Detect which cell encompasses the target text, then output its [X, Y] center coordinate. 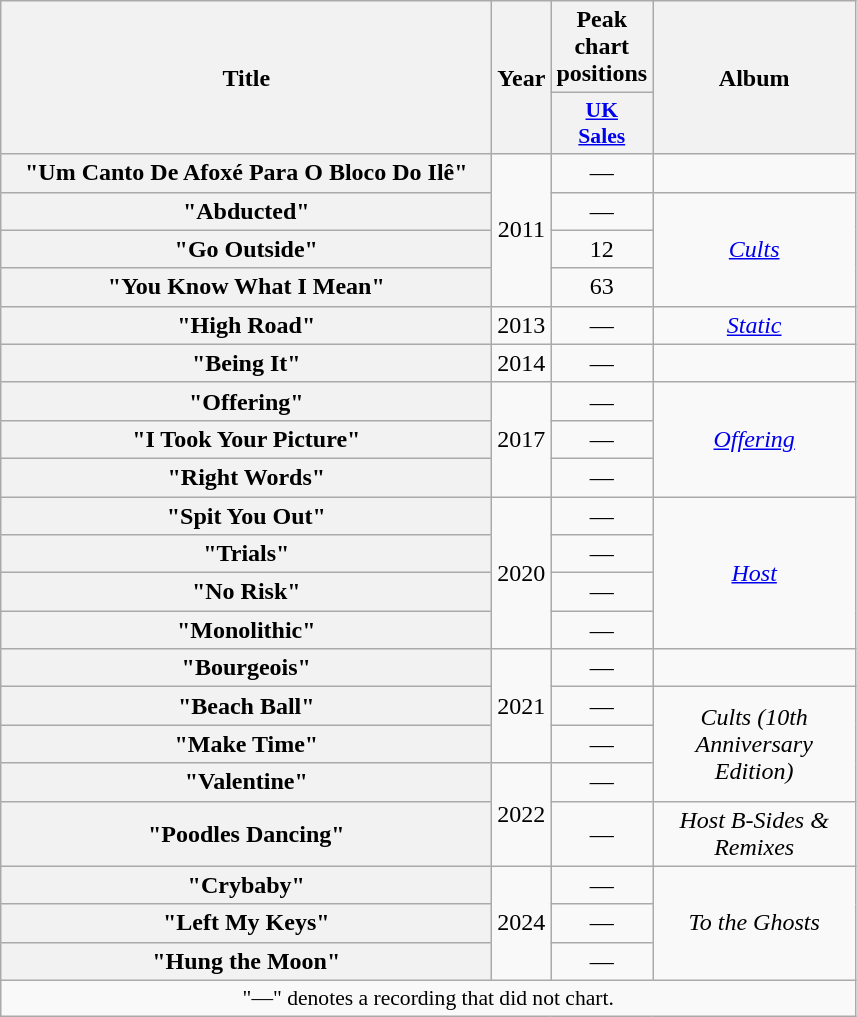
"—" denotes a recording that did not chart. [428, 998]
"Beach Ball" [246, 706]
"I Took Your Picture" [246, 439]
"Bourgeois" [246, 668]
2014 [522, 363]
Year [522, 78]
Offering [754, 439]
"No Risk" [246, 592]
2017 [522, 439]
Album [754, 78]
"Left My Keys" [246, 923]
63 [602, 287]
Cults (10th Anniversary Edition) [754, 744]
Host B-Sides & Remixes [754, 834]
"Crybaby" [246, 885]
12 [602, 249]
"You Know What I Mean" [246, 287]
"Trials" [246, 554]
2011 [522, 230]
"Go Outside" [246, 249]
UKSales [602, 124]
"High Road" [246, 325]
"Being It" [246, 363]
To the Ghosts [754, 923]
2024 [522, 923]
Host [754, 572]
"Um Canto De Afoxé Para O Bloco Do Ilê" [246, 173]
Title [246, 78]
Peak chart positions [602, 47]
2022 [522, 814]
2021 [522, 706]
"Poodles Dancing" [246, 834]
"Spit You Out" [246, 515]
"Abducted" [246, 211]
"Offering" [246, 401]
"Hung the Moon" [246, 961]
"Make Time" [246, 744]
2013 [522, 325]
2020 [522, 572]
"Valentine" [246, 782]
"Right Words" [246, 477]
Cults [754, 249]
Static [754, 325]
"Monolithic" [246, 630]
